Detect which cell encompasses the target text, then output its [X, Y] center coordinate. 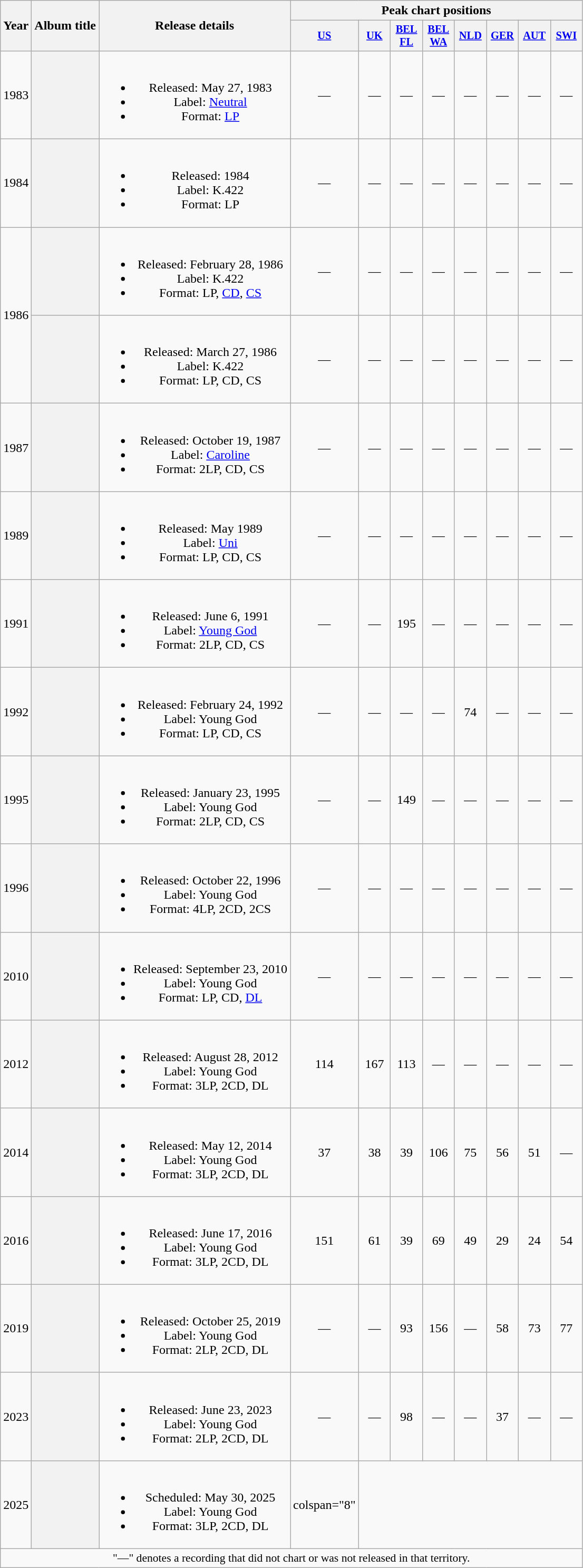
2014 [16, 1152]
74 [470, 712]
Released: May 12, 2014Label: Young GodFormat: 3LP, 2CD, DL [195, 1152]
1991 [16, 623]
Peak chart positions [436, 11]
1987 [16, 447]
106 [439, 1152]
Released: May 1989Label: UniFormat: LP, CD, CS [195, 536]
195 [407, 623]
Scheduled: May 30, 2025Label: Young GodFormat: 3LP, 2CD, DL [195, 1504]
GER [503, 36]
2019 [16, 1328]
Released: 1984Label: K.422Format: LP [195, 184]
Released: May 27, 1983Label: NeutralFormat: LP [195, 95]
58 [503, 1328]
1992 [16, 712]
2012 [16, 1064]
Released: June 23, 2023Label: Young GodFormat: 2LP, 2CD, DL [195, 1417]
BEL WA [439, 36]
1986 [16, 315]
Released: August 28, 2012Label: Young GodFormat: 3LP, 2CD, DL [195, 1064]
24 [535, 1240]
Released: October 19, 1987Label: CarolineFormat: 2LP, CD, CS [195, 447]
Released: June 17, 2016Label: Young GodFormat: 3LP, 2CD, DL [195, 1240]
Released: March 27, 1986Label: K.422Format: LP, CD, CS [195, 360]
149 [407, 800]
114 [325, 1064]
151 [325, 1240]
Released: October 22, 1996Label: Young GodFormat: 4LP, 2CD, 2CS [195, 888]
1984 [16, 184]
Year [16, 26]
SWI [566, 36]
Released: June 6, 1991Label: Young GodFormat: 2LP, CD, CS [195, 623]
UK [374, 36]
156 [439, 1328]
1983 [16, 95]
75 [470, 1152]
Released: January 23, 1995Label: Young GodFormat: 2LP, CD, CS [195, 800]
167 [374, 1064]
2016 [16, 1240]
113 [407, 1064]
Released: February 28, 1986Label: K.422Format: LP, CD, CS [195, 271]
Released: October 25, 2019Label: Young GodFormat: 2LP, 2CD, DL [195, 1328]
AUT [535, 36]
2023 [16, 1417]
BEL FL [407, 36]
93 [407, 1328]
2010 [16, 976]
49 [470, 1240]
54 [566, 1240]
1995 [16, 800]
73 [535, 1328]
colspan="8" [325, 1504]
Released: February 24, 1992Label: Young GodFormat: LP, CD, CS [195, 712]
56 [503, 1152]
1989 [16, 536]
2025 [16, 1504]
Album title [65, 26]
US [325, 36]
Released: September 23, 2010Label: Young GodFormat: LP, CD, DL [195, 976]
61 [374, 1240]
77 [566, 1328]
69 [439, 1240]
29 [503, 1240]
1996 [16, 888]
51 [535, 1152]
98 [407, 1417]
38 [374, 1152]
Release details [195, 26]
"—" denotes a recording that did not chart or was not released in that territory. [291, 1559]
NLD [470, 36]
